Output the [X, Y] coordinate of the center of the cell containing the given text.  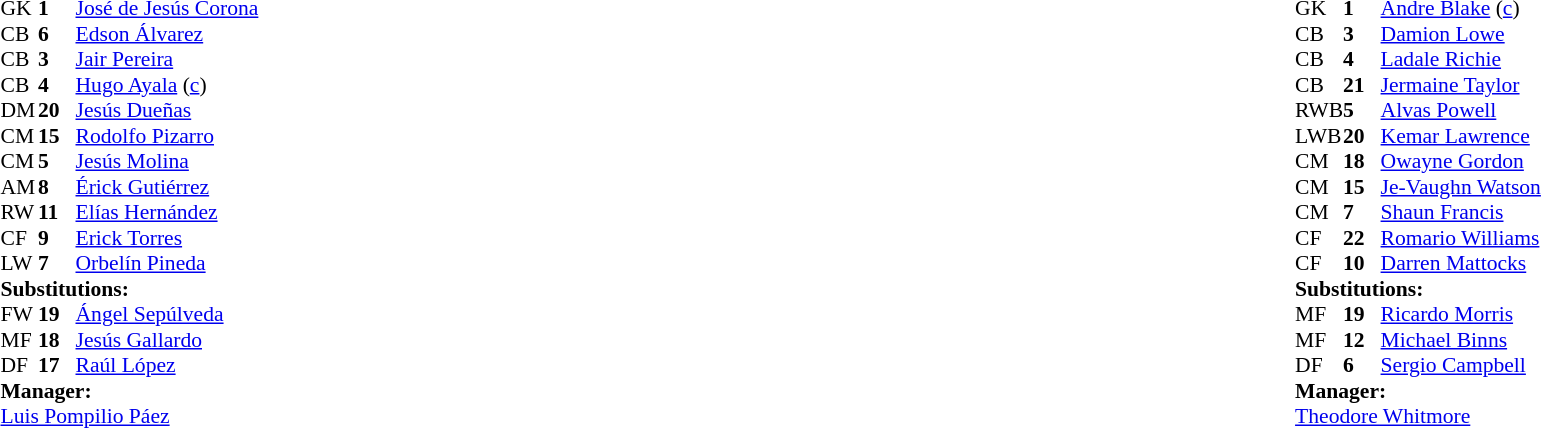
RWB [1319, 111]
Érick Gutiérrez [168, 187]
FW [19, 315]
Owayne Gordon [1461, 161]
10 [1362, 263]
Michael Binns [1461, 340]
Ángel Sepúlveda [168, 315]
Jermaine Taylor [1461, 85]
RW [19, 213]
Erick Torres [168, 238]
Ricardo Morris [1461, 315]
Jesús Molina [168, 161]
DM [19, 111]
Romario Williams [1461, 238]
Jair Pereira [168, 59]
Hugo Ayala (c) [168, 85]
Darren Mattocks [1461, 263]
22 [1362, 238]
Je-Vaughn Watson [1461, 187]
Jesús Gallardo [168, 340]
AM [19, 187]
Edson Álvarez [168, 34]
LW [19, 263]
11 [57, 213]
Rodolfo Pizarro [168, 136]
Elías Hernández [168, 213]
LWB [1319, 136]
Jesús Dueñas [168, 111]
Ladale Richie [1461, 59]
Raúl López [168, 365]
8 [57, 187]
17 [57, 365]
Orbelín Pineda [168, 263]
Sergio Campbell [1461, 365]
Kemar Lawrence [1461, 136]
12 [1362, 340]
9 [57, 238]
21 [1362, 85]
Shaun Francis [1461, 213]
Alvas Powell [1461, 111]
Damion Lowe [1461, 34]
